From the cell containing the given text, extract its center point as [x, y] coordinate. 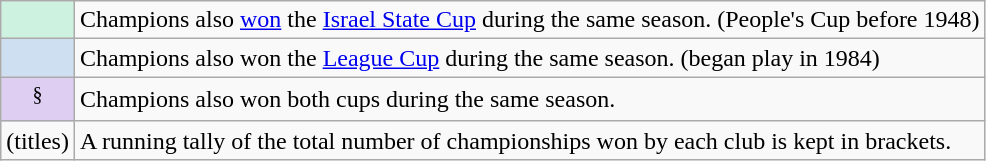
A running tally of the total number of championships won by each club is kept in brackets. [530, 140]
Champions also won both cups during the same season. [530, 100]
(titles) [38, 140]
§ [38, 100]
Champions also won the League Cup during the same season. (began play in 1984) [530, 58]
Champions also won the Israel State Cup during the same season. (People's Cup before 1948) [530, 20]
